Extract the [x, y] coordinate from the center of the cell holding the provided text.  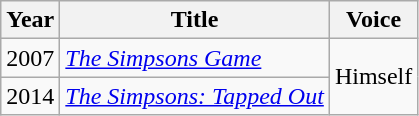
The Simpsons: Tapped Out [195, 96]
Himself [373, 77]
The Simpsons Game [195, 58]
Title [195, 20]
2014 [30, 96]
Year [30, 20]
Voice [373, 20]
2007 [30, 58]
